Output the (x, y) coordinate of the center of the cell containing the given text.  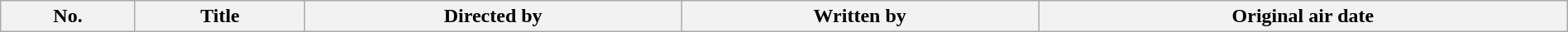
No. (68, 16)
Written by (860, 16)
Title (220, 16)
Original air date (1303, 16)
Directed by (493, 16)
